Search for the cell housing the specified text and yield its (X, Y) center coordinate. 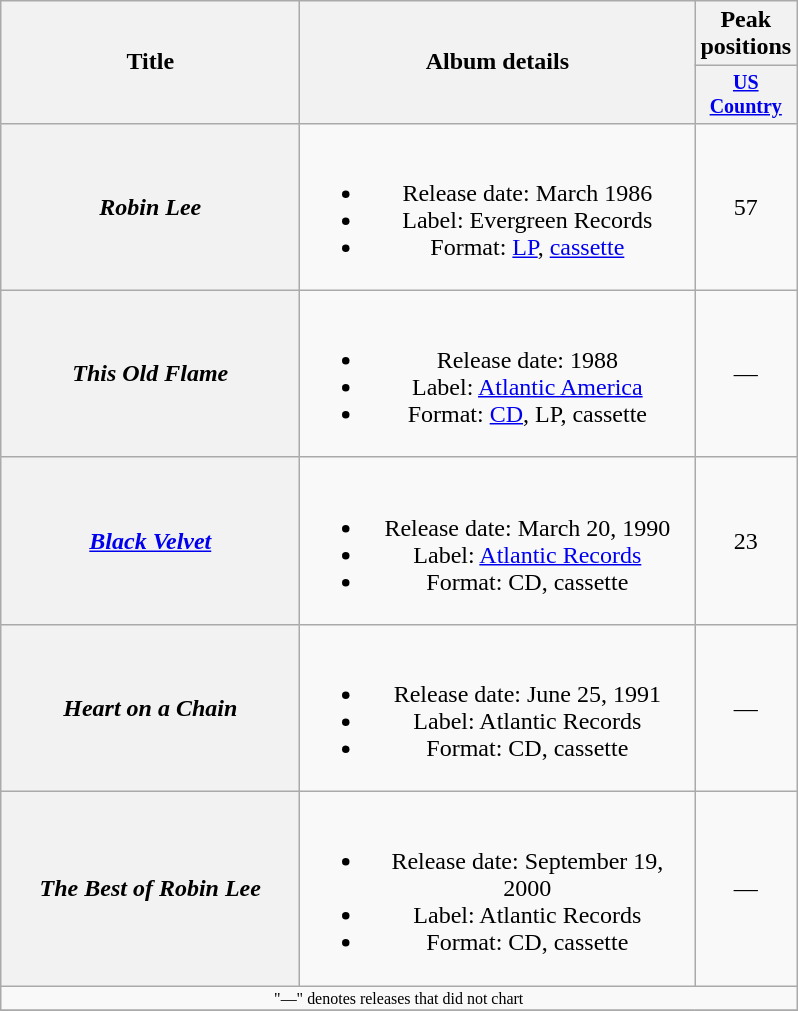
Release date: March 20, 1990Label: Atlantic RecordsFormat: CD, cassette (498, 540)
"—" denotes releases that did not chart (399, 998)
US Country (746, 94)
Title (150, 62)
Release date: 1988Label: Atlantic AmericaFormat: CD, LP, cassette (498, 374)
Release date: March 1986Label: Evergreen RecordsFormat: LP, cassette (498, 206)
Album details (498, 62)
Peak positions (746, 34)
This Old Flame (150, 374)
Robin Lee (150, 206)
Release date: June 25, 1991Label: Atlantic RecordsFormat: CD, cassette (498, 708)
Release date: September 19, 2000Label: Atlantic RecordsFormat: CD, cassette (498, 889)
23 (746, 540)
Heart on a Chain (150, 708)
The Best of Robin Lee (150, 889)
Black Velvet (150, 540)
57 (746, 206)
